Detect which cell encompasses the target text, then output its [x, y] center coordinate. 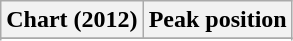
Peak position [218, 20]
Chart (2012) [72, 20]
